Detect which cell encompasses the target text, then output its (x, y) center coordinate. 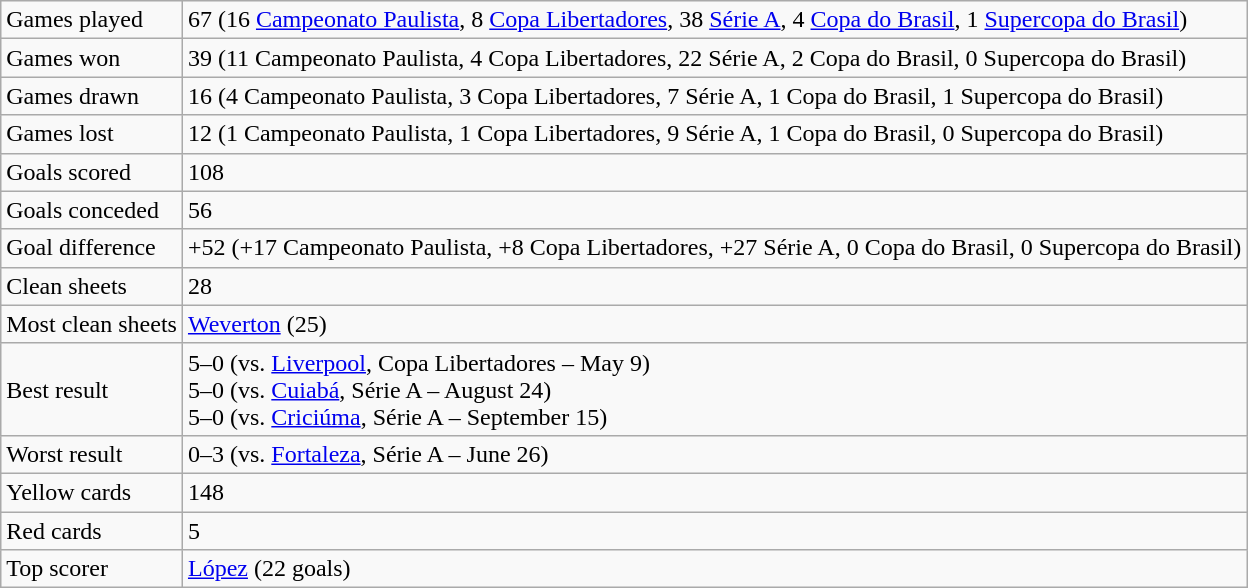
5 (714, 531)
Yellow cards (92, 492)
Games drawn (92, 96)
Top scorer (92, 569)
148 (714, 492)
Games played (92, 20)
Weverton (25) (714, 324)
Goals scored (92, 172)
108 (714, 172)
16 (4 Campeonato Paulista, 3 Copa Libertadores, 7 Série A, 1 Copa do Brasil, 1 Supercopa do Brasil) (714, 96)
Clean sheets (92, 286)
Red cards (92, 531)
+52 (+17 Campeonato Paulista, +8 Copa Libertadores, +27 Série A, 0 Copa do Brasil, 0 Supercopa do Brasil) (714, 248)
Worst result (92, 454)
0–3 (vs. Fortaleza, Série A – June 26) (714, 454)
Goals conceded (92, 210)
56 (714, 210)
39 (11 Campeonato Paulista, 4 Copa Libertadores, 22 Série A, 2 Copa do Brasil, 0 Supercopa do Brasil) (714, 58)
67 (16 Campeonato Paulista, 8 Copa Libertadores, 38 Série A, 4 Copa do Brasil, 1 Supercopa do Brasil) (714, 20)
Games won (92, 58)
Goal difference (92, 248)
12 (1 Campeonato Paulista, 1 Copa Libertadores, 9 Série A, 1 Copa do Brasil, 0 Supercopa do Brasil) (714, 134)
28 (714, 286)
Games lost (92, 134)
López (22 goals) (714, 569)
Best result (92, 389)
5–0 (vs. Liverpool, Copa Libertadores – May 9) 5–0 (vs. Cuiabá, Série A – August 24) 5–0 (vs. Criciúma, Série A – September 15) (714, 389)
Most clean sheets (92, 324)
